Pinpoint the cell where the given text exists, returning its (X, Y) midpoint coordinate. 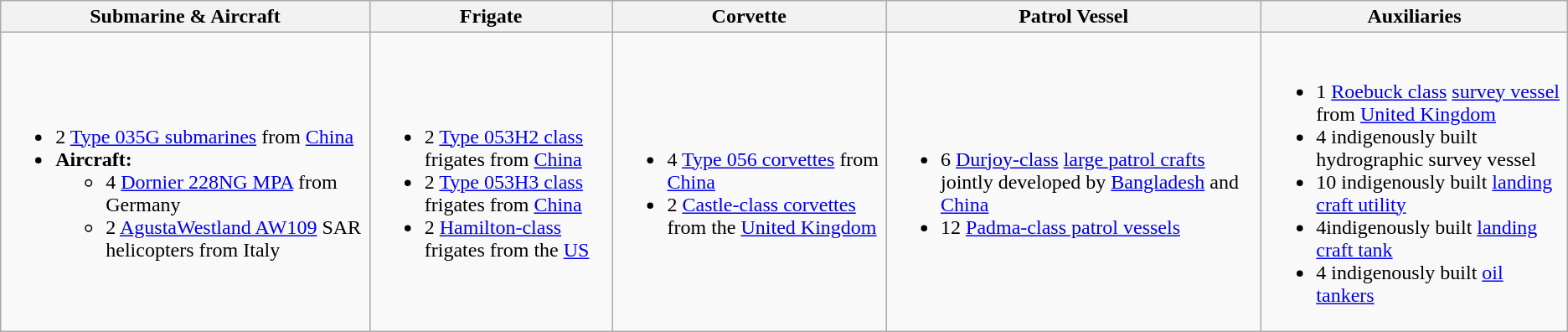
Patrol Vessel (1074, 17)
6 Durjoy-class large patrol crafts jointly developed by Bangladesh and China12 Padma-class patrol vessels (1074, 182)
Auxiliaries (1414, 17)
4 Type 056 corvettes from China2 Castle-class corvettes from the United Kingdom (749, 182)
2 Type 035G submarines from ChinaAircraft:4 Dornier 228NG MPA from Germany2 AgustaWestland AW109 SAR helicopters from Italy (186, 182)
Frigate (491, 17)
Corvette (749, 17)
Submarine & Aircraft (186, 17)
2 Type 053H2 class frigates from China2 Type 053H3 class frigates from China2 Hamilton-class frigates from the US (491, 182)
